Capture the cell that displays the provided text and extract its (X, Y) central coordinate. 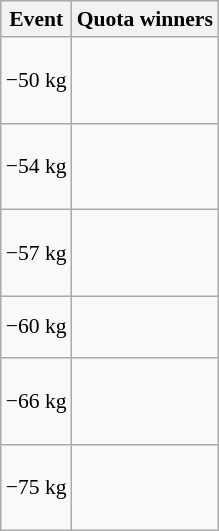
Event (36, 19)
−54 kg (36, 166)
−57 kg (36, 254)
−75 kg (36, 488)
Quota winners (145, 19)
−66 kg (36, 402)
−60 kg (36, 328)
−50 kg (36, 80)
